Pinpoint the cell where the given text exists, returning its [x, y] midpoint coordinate. 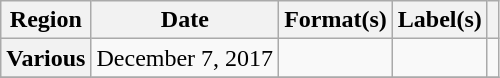
Format(s) [336, 20]
Date [185, 20]
Region [46, 20]
Label(s) [440, 20]
December 7, 2017 [185, 58]
Various [46, 58]
